Detect which cell encompasses the target text, then output its [X, Y] center coordinate. 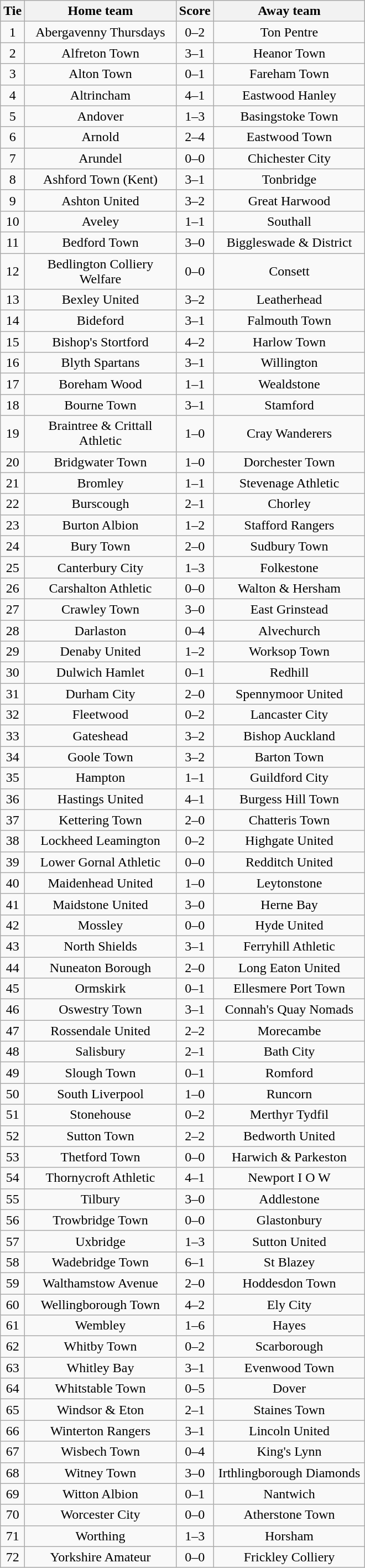
18 [13, 405]
17 [13, 384]
8 [13, 179]
32 [13, 715]
Canterbury City [101, 567]
Eastwood Hanley [289, 95]
Winterton Rangers [101, 1431]
Tilbury [101, 1199]
Sutton Town [101, 1136]
60 [13, 1304]
Maidenhead United [101, 883]
19 [13, 434]
Denaby United [101, 652]
28 [13, 630]
Crawley Town [101, 609]
70 [13, 1515]
47 [13, 1031]
35 [13, 778]
Bedlington Colliery Welfare [101, 271]
71 [13, 1536]
56 [13, 1220]
Glastonbury [289, 1220]
53 [13, 1157]
Burscough [101, 504]
Ferryhill Athletic [289, 946]
Atherstone Town [289, 1515]
Wadebridge Town [101, 1262]
Thornycroft Athletic [101, 1178]
48 [13, 1052]
Folkestone [289, 567]
Witton Albion [101, 1494]
Walthamstow Avenue [101, 1283]
Maidstone United [101, 904]
Blyth Spartans [101, 363]
Bedworth United [289, 1136]
Evenwood Town [289, 1368]
Wisbech Town [101, 1452]
1–6 [195, 1326]
Andover [101, 116]
Leytonstone [289, 883]
Harwich & Parkeston [289, 1157]
Worthing [101, 1536]
Stevenage Athletic [289, 483]
Ashford Town (Kent) [101, 179]
Herne Bay [289, 904]
Lower Gornal Athletic [101, 862]
Ormskirk [101, 989]
Runcorn [289, 1094]
61 [13, 1326]
Nuneaton Borough [101, 968]
Harlow Town [289, 342]
Darlaston [101, 630]
7 [13, 158]
38 [13, 841]
59 [13, 1283]
Dulwich Hamlet [101, 673]
36 [13, 799]
Redhill [289, 673]
Lincoln United [289, 1431]
Alvechurch [289, 630]
Heanor Town [289, 53]
50 [13, 1094]
Uxbridge [101, 1241]
6 [13, 137]
10 [13, 221]
Wealdstone [289, 384]
54 [13, 1178]
1 [13, 32]
Bishop's Stortford [101, 342]
Morecambe [289, 1031]
Home team [101, 11]
Mossley [101, 925]
Bishop Auckland [289, 736]
Bedford Town [101, 242]
25 [13, 567]
39 [13, 862]
Burgess Hill Town [289, 799]
Bourne Town [101, 405]
Walton & Hersham [289, 588]
6–1 [195, 1262]
69 [13, 1494]
20 [13, 462]
Braintree & Crittall Athletic [101, 434]
Hayes [289, 1326]
Leatherhead [289, 300]
Stonehouse [101, 1115]
Ely City [289, 1304]
Spennymoor United [289, 694]
Bideford [101, 321]
27 [13, 609]
Ashton United [101, 200]
Scarborough [289, 1347]
Worcester City [101, 1515]
40 [13, 883]
Witney Town [101, 1473]
16 [13, 363]
15 [13, 342]
24 [13, 546]
Merthyr Tydfil [289, 1115]
Redditch United [289, 862]
Tonbridge [289, 179]
Falmouth Town [289, 321]
King's Lynn [289, 1452]
Score [195, 11]
Whitstable Town [101, 1389]
Willington [289, 363]
Chatteris Town [289, 820]
Bexley United [101, 300]
Salisbury [101, 1052]
23 [13, 525]
Staines Town [289, 1410]
Rossendale United [101, 1031]
Addlestone [289, 1199]
57 [13, 1241]
Hastings United [101, 799]
Stamford [289, 405]
31 [13, 694]
North Shields [101, 946]
Chorley [289, 504]
4 [13, 95]
Nantwich [289, 1494]
Stafford Rangers [289, 525]
Oswestry Town [101, 1010]
Kettering Town [101, 820]
42 [13, 925]
Arundel [101, 158]
72 [13, 1557]
62 [13, 1347]
67 [13, 1452]
Aveley [101, 221]
Slough Town [101, 1073]
Alfreton Town [101, 53]
Yorkshire Amateur [101, 1557]
Bury Town [101, 546]
Durham City [101, 694]
Ton Pentre [289, 32]
Romford [289, 1073]
2 [13, 53]
Lockheed Leamington [101, 841]
Worksop Town [289, 652]
St Blazey [289, 1262]
51 [13, 1115]
Bridgwater Town [101, 462]
64 [13, 1389]
Goole Town [101, 757]
66 [13, 1431]
30 [13, 673]
Trowbridge Town [101, 1220]
Alton Town [101, 74]
12 [13, 271]
Wellingborough Town [101, 1304]
Long Eaton United [289, 968]
Fleetwood [101, 715]
Burton Albion [101, 525]
Carshalton Athletic [101, 588]
Newport I O W [289, 1178]
Chichester City [289, 158]
11 [13, 242]
Tie [13, 11]
Fareham Town [289, 74]
Hyde United [289, 925]
Horsham [289, 1536]
Great Harwood [289, 200]
Gateshead [101, 736]
Hampton [101, 778]
Away team [289, 11]
Dorchester Town [289, 462]
Basingstoke Town [289, 116]
Eastwood Town [289, 137]
Arnold [101, 137]
Cray Wanderers [289, 434]
Altrincham [101, 95]
3 [13, 74]
Whitley Bay [101, 1368]
52 [13, 1136]
Connah's Quay Nomads [289, 1010]
Bath City [289, 1052]
Consett [289, 271]
Ellesmere Port Town [289, 989]
63 [13, 1368]
Barton Town [289, 757]
South Liverpool [101, 1094]
14 [13, 321]
2–4 [195, 137]
Sutton United [289, 1241]
Bromley [101, 483]
Windsor & Eton [101, 1410]
Boreham Wood [101, 384]
65 [13, 1410]
Lancaster City [289, 715]
Hoddesdon Town [289, 1283]
0–5 [195, 1389]
44 [13, 968]
22 [13, 504]
Wembley [101, 1326]
Abergavenny Thursdays [101, 32]
9 [13, 200]
26 [13, 588]
33 [13, 736]
Sudbury Town [289, 546]
Guildford City [289, 778]
East Grinstead [289, 609]
Highgate United [289, 841]
Whitby Town [101, 1347]
5 [13, 116]
37 [13, 820]
49 [13, 1073]
68 [13, 1473]
Thetford Town [101, 1157]
Biggleswade & District [289, 242]
58 [13, 1262]
21 [13, 483]
Irthlingborough Diamonds [289, 1473]
29 [13, 652]
55 [13, 1199]
Southall [289, 221]
41 [13, 904]
Frickley Colliery [289, 1557]
46 [13, 1010]
34 [13, 757]
Dover [289, 1389]
43 [13, 946]
45 [13, 989]
13 [13, 300]
